Return [X, Y] of the center of cell containing provided text 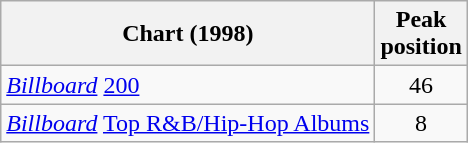
Peakposition [421, 34]
Billboard Top R&B/Hip-Hop Albums [188, 123]
Billboard 200 [188, 85]
46 [421, 85]
Chart (1998) [188, 34]
8 [421, 123]
